Capture the cell that displays the provided text and extract its [x, y] central coordinate. 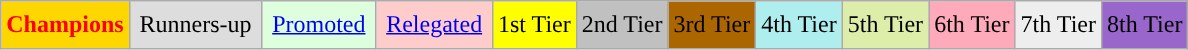
6th Tier [972, 25]
7th Tier [1058, 25]
Relegated [434, 25]
3rd Tier [712, 25]
5th Tier [885, 25]
2nd Tier [622, 25]
Promoted [319, 25]
4th Tier [799, 25]
1st Tier [534, 25]
Runners-up [196, 25]
8th Tier [1144, 25]
Champions [65, 25]
